Detect which cell encompasses the target text, then output its [x, y] center coordinate. 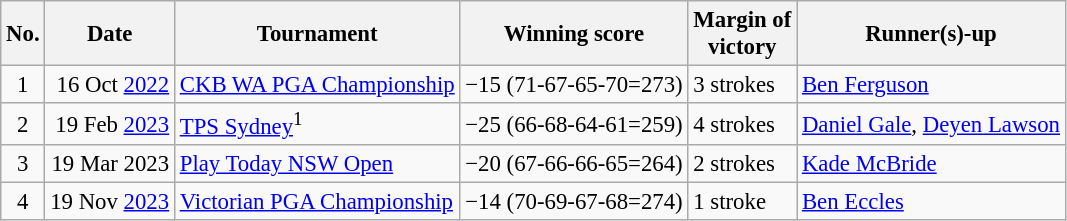
Margin ofvictory [742, 34]
TPS Sydney1 [316, 124]
Ben Ferguson [932, 85]
CKB WA PGA Championship [316, 85]
No. [23, 34]
4 [23, 202]
Daniel Gale, Deyen Lawson [932, 124]
19 Mar 2023 [110, 164]
Kade McBride [932, 164]
4 strokes [742, 124]
Tournament [316, 34]
−25 (66-68-64-61=259) [574, 124]
19 Nov 2023 [110, 202]
1 [23, 85]
2 [23, 124]
3 [23, 164]
Date [110, 34]
−20 (67-66-66-65=264) [574, 164]
Play Today NSW Open [316, 164]
Runner(s)-up [932, 34]
2 strokes [742, 164]
−15 (71-67-65-70=273) [574, 85]
−14 (70-69-67-68=274) [574, 202]
Ben Eccles [932, 202]
Winning score [574, 34]
3 strokes [742, 85]
1 stroke [742, 202]
19 Feb 2023 [110, 124]
16 Oct 2022 [110, 85]
Victorian PGA Championship [316, 202]
